Output the [x, y] coordinate of the center of the cell containing the given text.  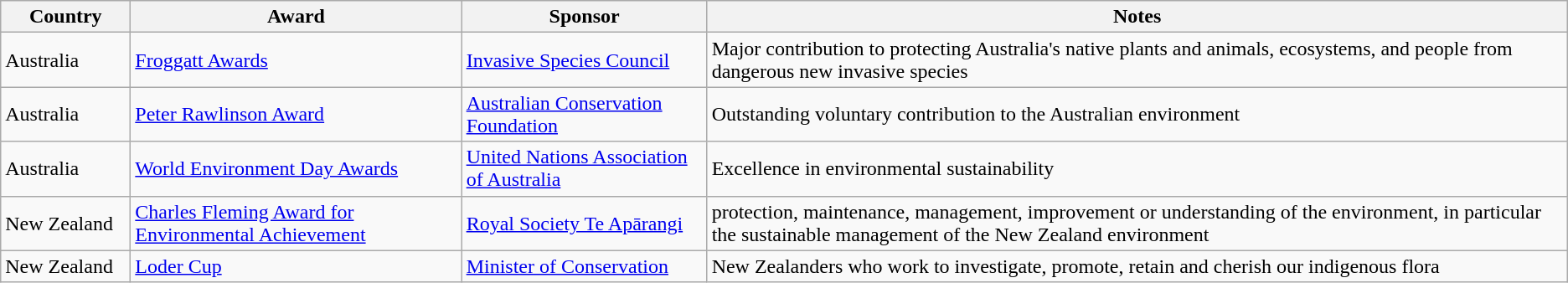
New Zealanders who work to investigate, promote, retain and cherish our indigenous flora [1137, 266]
Outstanding voluntary contribution to the Australian environment [1137, 114]
World Environment Day Awards [297, 169]
Sponsor [585, 17]
Minister of Conservation [585, 266]
Australian Conservation Foundation [585, 114]
Royal Society Te Apārangi [585, 223]
Charles Fleming Award for Environmental Achievement [297, 223]
Excellence in environmental sustainability [1137, 169]
Loder Cup [297, 266]
Country [65, 17]
Notes [1137, 17]
Peter Rawlinson Award [297, 114]
Award [297, 17]
Major contribution to protecting Australia's native plants and animals, ecosystems, and people from dangerous new invasive species [1137, 60]
United Nations Association of Australia [585, 169]
Invasive Species Council [585, 60]
Froggatt Awards [297, 60]
